Detect which cell encompasses the target text, then output its (x, y) center coordinate. 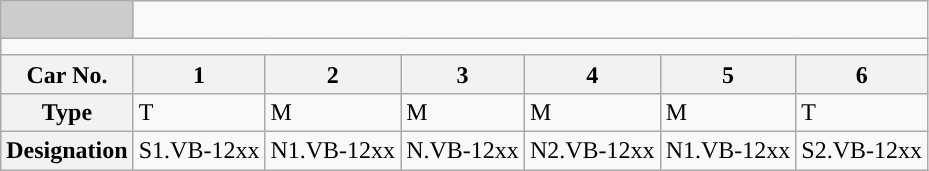
6 (862, 74)
4 (592, 74)
N.VB-12xx (463, 150)
Designation (67, 150)
1 (199, 74)
3 (463, 74)
N2.VB-12xx (592, 150)
S2.VB-12xx (862, 150)
Type (67, 112)
5 (728, 74)
2 (333, 74)
Car No. (67, 74)
S1.VB-12xx (199, 150)
